From the cell containing the given text, extract its center point as [X, Y] coordinate. 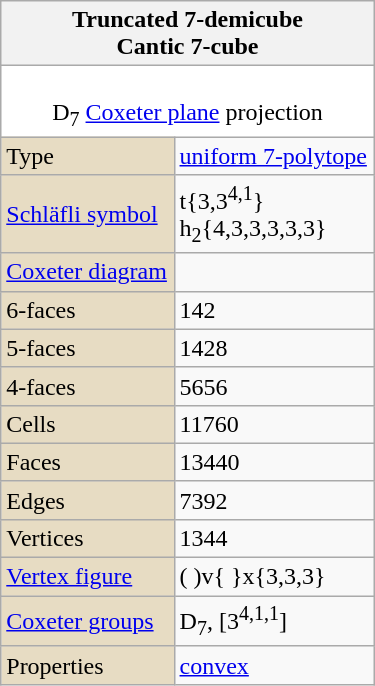
13440 [274, 462]
6-faces [88, 310]
Type [88, 156]
D7, [34,1,1] [274, 622]
Schläfli symbol [88, 214]
Cells [88, 424]
uniform 7-polytope [274, 156]
Faces [88, 462]
Vertices [88, 538]
Coxeter groups [88, 622]
1344 [274, 538]
Vertex figure [88, 577]
142 [274, 310]
Properties [88, 665]
t{3,34,1}h2{4,3,3,3,3,3} [274, 214]
11760 [274, 424]
5-faces [88, 348]
( )v{ }x{3,3,3} [274, 577]
7392 [274, 500]
Coxeter diagram [88, 272]
D7 Coxeter plane projection [188, 102]
Edges [88, 500]
1428 [274, 348]
Truncated 7-demicubeCantic 7-cube [188, 34]
5656 [274, 386]
4-faces [88, 386]
convex [274, 665]
